From the cell containing the given text, extract its center point as (x, y) coordinate. 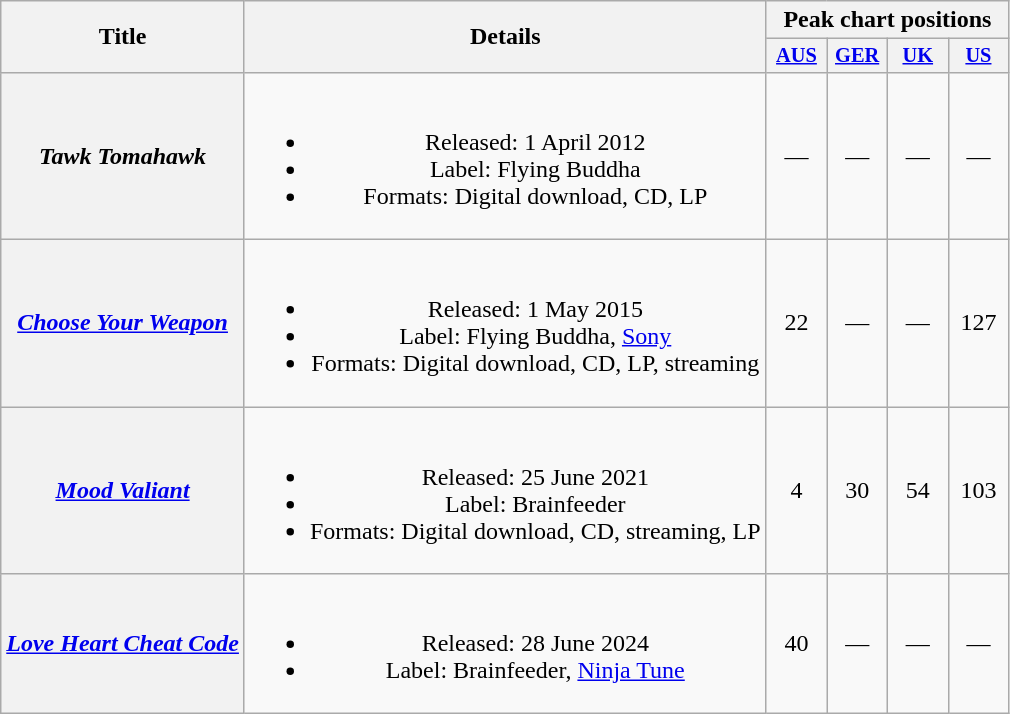
Released: 25 June 2021Label: BrainfeederFormats: Digital download, CD, streaming, LP (505, 490)
30 (858, 490)
US (978, 56)
Title (123, 37)
Mood Valiant (123, 490)
54 (918, 490)
Released: 1 May 2015Label: Flying Buddha, SonyFormats: Digital download, CD, LP, streaming (505, 324)
Peak chart positions (888, 20)
UK (918, 56)
103 (978, 490)
127 (978, 324)
Released: 28 June 2024Label: Brainfeeder, Ninja Tune (505, 644)
Details (505, 37)
22 (796, 324)
AUS (796, 56)
40 (796, 644)
Released: 1 April 2012Label: Flying BuddhaFormats: Digital download, CD, LP (505, 156)
Tawk Tomahawk (123, 156)
4 (796, 490)
Choose Your Weapon (123, 324)
GER (858, 56)
Love Heart Cheat Code (123, 644)
